Find where the given text appears and provide that cell's center as (x, y) coordinate. 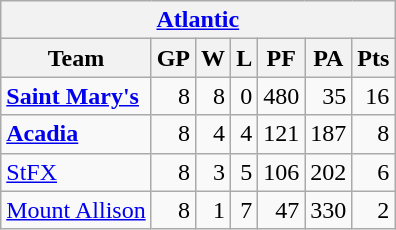
6 (374, 172)
480 (282, 96)
PA (328, 58)
Mount Allison (76, 210)
35 (328, 96)
5 (244, 172)
StFX (76, 172)
Acadia (76, 134)
202 (328, 172)
Atlantic (198, 20)
GP (173, 58)
187 (328, 134)
L (244, 58)
Team (76, 58)
0 (244, 96)
121 (282, 134)
Saint Mary's (76, 96)
330 (328, 210)
Pts (374, 58)
PF (282, 58)
47 (282, 210)
16 (374, 96)
1 (214, 210)
3 (214, 172)
2 (374, 210)
7 (244, 210)
106 (282, 172)
W (214, 58)
